Identify which cell holds the provided text, then report its (X, Y) central coordinate. 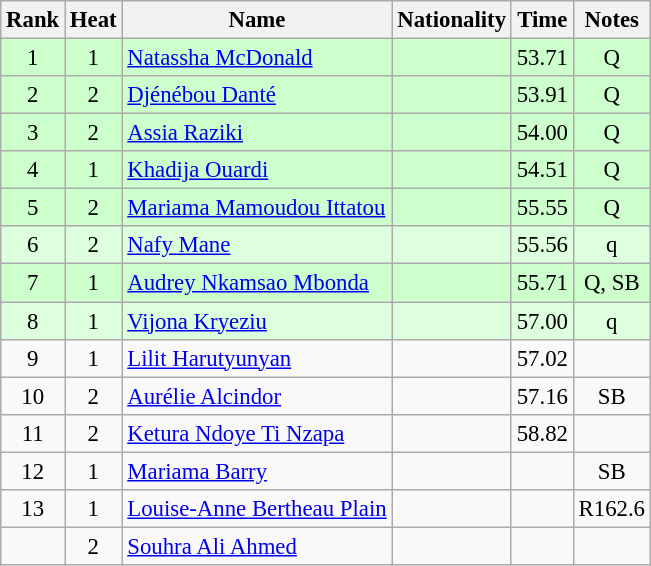
54.00 (542, 133)
Souhra Ali Ahmed (257, 546)
R162.6 (612, 509)
12 (33, 471)
Ketura Ndoye Ti Nzapa (257, 433)
Louise-Anne Bertheau Plain (257, 509)
Mariama Mamoudou Ittatou (257, 208)
54.51 (542, 170)
53.71 (542, 58)
7 (33, 283)
Aurélie Alcindor (257, 396)
Audrey Nkamsao Mbonda (257, 283)
Time (542, 20)
53.91 (542, 95)
Assia Raziki (257, 133)
Notes (612, 20)
55.55 (542, 208)
Djénébou Danté (257, 95)
Natassha McDonald (257, 58)
57.00 (542, 321)
57.16 (542, 396)
11 (33, 433)
4 (33, 170)
13 (33, 509)
55.71 (542, 283)
Q, SB (612, 283)
Nafy Mane (257, 245)
8 (33, 321)
3 (33, 133)
57.02 (542, 358)
10 (33, 396)
5 (33, 208)
Heat (94, 20)
58.82 (542, 433)
9 (33, 358)
Vijona Kryeziu (257, 321)
Khadija Ouardi (257, 170)
Rank (33, 20)
Mariama Barry (257, 471)
6 (33, 245)
55.56 (542, 245)
Lilit Harutyunyan (257, 358)
Name (257, 20)
Nationality (452, 20)
